Search for the cell housing the specified text and yield its (x, y) center coordinate. 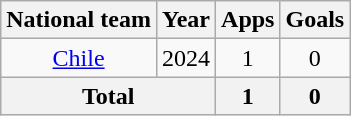
Apps (248, 20)
Year (186, 20)
Goals (315, 20)
2024 (186, 58)
National team (79, 20)
Chile (79, 58)
Total (108, 96)
